Provide the [X, Y] coordinate of the cell's center where the given text is located.  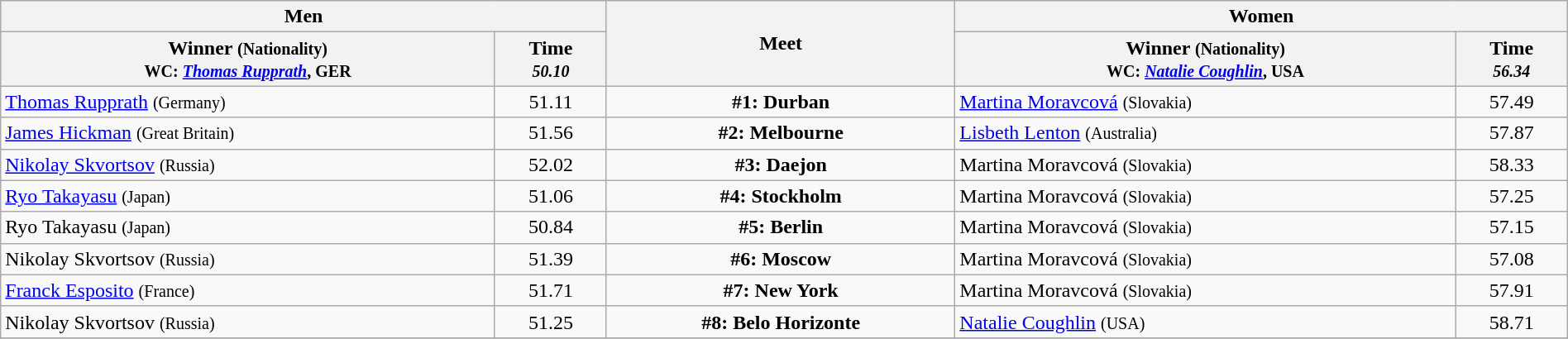
#8: Belo Horizonte [781, 322]
Time50.10 [551, 60]
Winner (Nationality)WC: Natalie Coughlin, USA [1206, 60]
#7: New York [781, 290]
58.71 [1512, 322]
#1: Durban [781, 102]
Meet [781, 43]
57.91 [1512, 290]
51.39 [551, 259]
Women [1261, 17]
#6: Moscow [781, 259]
#4: Stockholm [781, 196]
57.15 [1512, 227]
James Hickman (Great Britain) [248, 133]
57.25 [1512, 196]
52.02 [551, 165]
57.87 [1512, 133]
51.71 [551, 290]
Winner (Nationality)WC: Thomas Rupprath, GER [248, 60]
#2: Melbourne [781, 133]
Time56.34 [1512, 60]
50.84 [551, 227]
Franck Esposito (France) [248, 290]
#3: Daejon [781, 165]
57.49 [1512, 102]
57.08 [1512, 259]
Natalie Coughlin (USA) [1206, 322]
#5: Berlin [781, 227]
51.25 [551, 322]
51.11 [551, 102]
Men [304, 17]
Thomas Rupprath (Germany) [248, 102]
58.33 [1512, 165]
51.56 [551, 133]
51.06 [551, 196]
Lisbeth Lenton (Australia) [1206, 133]
